Determine the (X, Y) coordinate at the center of the cell enclosing the given text.  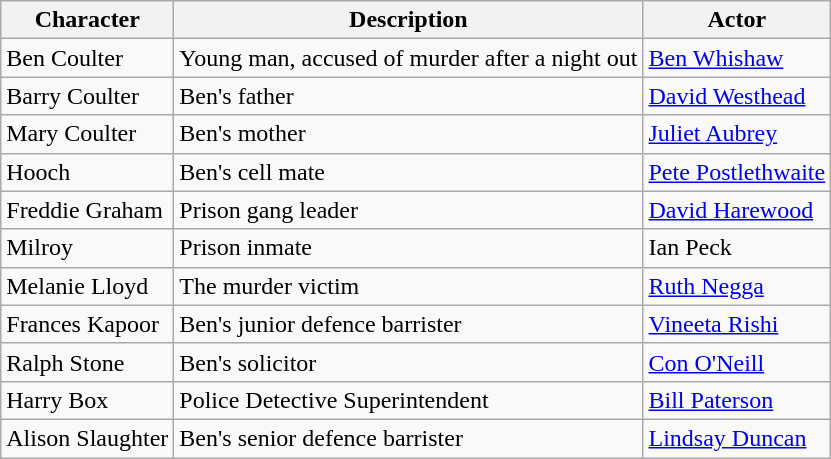
Prison gang leader (408, 210)
Ben's mother (408, 134)
Ruth Negga (737, 286)
Ben's cell mate (408, 172)
Prison inmate (408, 248)
Vineeta Rishi (737, 324)
Lindsay Duncan (737, 438)
David Harewood (737, 210)
Character (88, 20)
Ben's father (408, 96)
Melanie Lloyd (88, 286)
Pete Postlethwaite (737, 172)
Milroy (88, 248)
The murder victim (408, 286)
Ian Peck (737, 248)
Ben's junior defence barrister (408, 324)
Con O'Neill (737, 362)
Description (408, 20)
Actor (737, 20)
Frances Kapoor (88, 324)
Ben's solicitor (408, 362)
Ralph Stone (88, 362)
Freddie Graham (88, 210)
Mary Coulter (88, 134)
Alison Slaughter (88, 438)
Ben's senior defence barrister (408, 438)
Barry Coulter (88, 96)
Ben Coulter (88, 58)
Young man, accused of murder after a night out (408, 58)
David Westhead (737, 96)
Juliet Aubrey (737, 134)
Bill Paterson (737, 400)
Harry Box (88, 400)
Ben Whishaw (737, 58)
Police Detective Superintendent (408, 400)
Hooch (88, 172)
